Locate the cell with the specified text and output its [x, y] center coordinate. 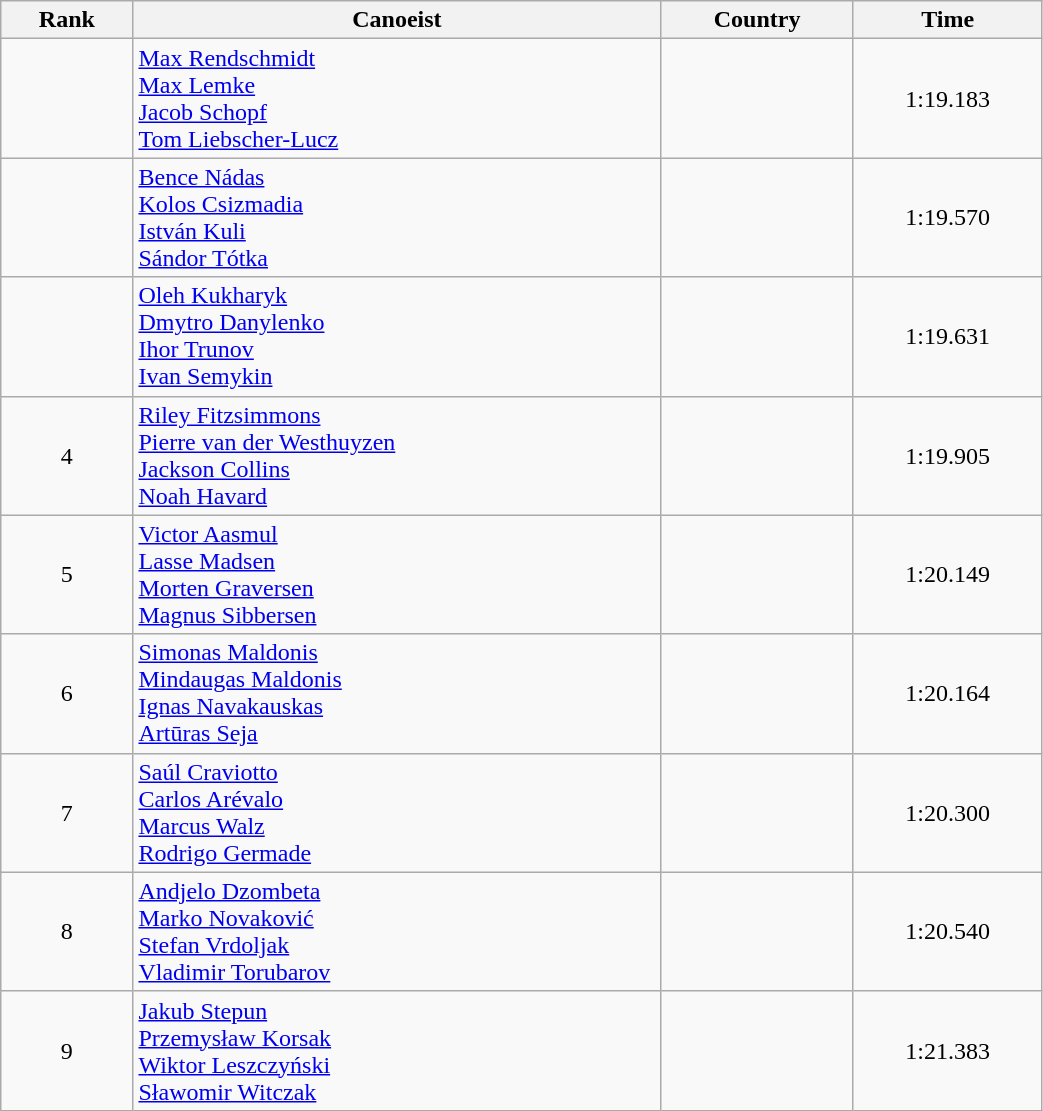
5 [67, 574]
Oleh KukharykDmytro DanylenkoIhor TrunovIvan Semykin [397, 336]
Jakub StepunPrzemysław KorsakWiktor LeszczyńskiSławomir Witczak [397, 1050]
9 [67, 1050]
1:21.383 [948, 1050]
4 [67, 456]
Rank [67, 20]
Riley FitzsimmonsPierre van der WesthuyzenJackson CollinsNoah Havard [397, 456]
Simonas MaldonisMindaugas MaldonisIgnas NavakauskasArtūras Seja [397, 694]
1:20.149 [948, 574]
7 [67, 812]
Country [758, 20]
1:19.183 [948, 98]
Max RendschmidtMax LemkeJacob SchopfTom Liebscher-Lucz [397, 98]
1:20.164 [948, 694]
Bence NádasKolos CsizmadiaIstván KuliSándor Tótka [397, 218]
1:19.905 [948, 456]
8 [67, 932]
1:19.631 [948, 336]
1:19.570 [948, 218]
Andjelo DzombetaMarko NovakovićStefan VrdoljakVladimir Torubarov [397, 932]
Victor AasmulLasse MadsenMorten GraversenMagnus Sibbersen [397, 574]
Time [948, 20]
1:20.300 [948, 812]
6 [67, 694]
Canoeist [397, 20]
1:20.540 [948, 932]
Saúl CraviottoCarlos ArévaloMarcus WalzRodrigo Germade [397, 812]
